Capture the cell that displays the provided text and extract its [x, y] central coordinate. 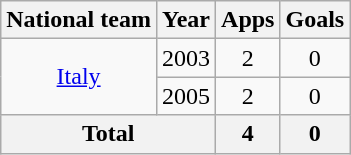
National team [79, 20]
Italy [79, 77]
2003 [186, 58]
2005 [186, 96]
4 [248, 134]
Year [186, 20]
Goals [315, 20]
Total [108, 134]
Apps [248, 20]
